Find where the given text appears and provide that cell's center as (X, Y) coordinate. 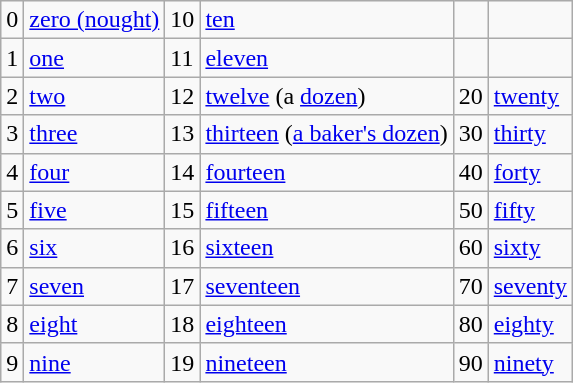
17 (182, 286)
4 (12, 172)
four (94, 172)
forty (530, 172)
eighty (530, 324)
10 (182, 20)
twelve (a dozen) (326, 96)
19 (182, 362)
thirty (530, 134)
15 (182, 210)
ten (326, 20)
twenty (530, 96)
sixteen (326, 248)
ninety (530, 362)
seventy (530, 286)
60 (470, 248)
thirteen (a baker's dozen) (326, 134)
two (94, 96)
9 (12, 362)
eighteen (326, 324)
fourteen (326, 172)
0 (12, 20)
5 (12, 210)
one (94, 58)
1 (12, 58)
eight (94, 324)
five (94, 210)
seventeen (326, 286)
70 (470, 286)
fifty (530, 210)
40 (470, 172)
seven (94, 286)
sixty (530, 248)
nine (94, 362)
30 (470, 134)
20 (470, 96)
zero (nought) (94, 20)
three (94, 134)
2 (12, 96)
80 (470, 324)
90 (470, 362)
fifteen (326, 210)
12 (182, 96)
11 (182, 58)
3 (12, 134)
13 (182, 134)
7 (12, 286)
8 (12, 324)
50 (470, 210)
nineteen (326, 362)
18 (182, 324)
six (94, 248)
eleven (326, 58)
14 (182, 172)
16 (182, 248)
6 (12, 248)
